Determine the (X, Y) coordinate at the center of the cell enclosing the given text.  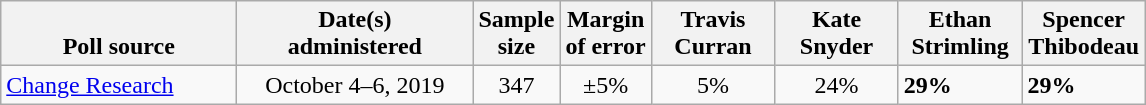
October 4–6, 2019 (355, 85)
SpencerThibodeau (1084, 34)
Poll source (119, 34)
±5% (606, 85)
TravisCurran (713, 34)
Change Research (119, 85)
Marginof error (606, 34)
24% (837, 85)
KateSnyder (837, 34)
Date(s)administered (355, 34)
Samplesize (516, 34)
5% (713, 85)
347 (516, 85)
EthanStrimling (960, 34)
